Find where the given text appears and provide that cell's center as [X, Y] coordinate. 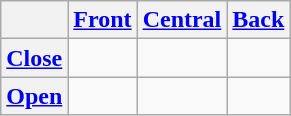
Close [34, 58]
Front [102, 20]
Open [34, 96]
Central [182, 20]
Back [258, 20]
